Identify which cell holds the provided text, then report its [X, Y] central coordinate. 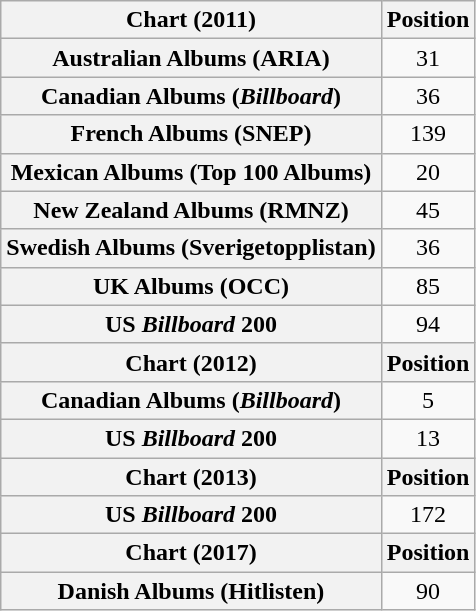
Chart (2017) [191, 553]
Mexican Albums (Top 100 Albums) [191, 172]
5 [428, 400]
90 [428, 591]
Chart (2013) [191, 477]
31 [428, 58]
94 [428, 324]
Danish Albums (Hitlisten) [191, 591]
Swedish Albums (Sverigetopplistan) [191, 248]
172 [428, 515]
UK Albums (OCC) [191, 286]
13 [428, 438]
Chart (2011) [191, 20]
Australian Albums (ARIA) [191, 58]
20 [428, 172]
85 [428, 286]
New Zealand Albums (RMNZ) [191, 210]
45 [428, 210]
Chart (2012) [191, 362]
French Albums (SNEP) [191, 134]
139 [428, 134]
